Identify which cell holds the provided text, then report its [x, y] central coordinate. 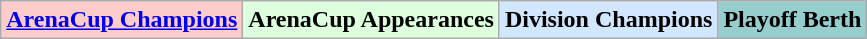
Division Champions [608, 20]
ArenaCup Appearances [372, 20]
Playoff Berth [792, 20]
ArenaCup Champions [122, 20]
